Provide the [X, Y] coordinate of the cell's center where the given text is located.  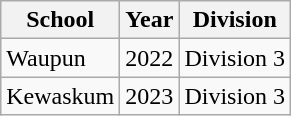
Waupun [60, 58]
School [60, 20]
2023 [150, 96]
2022 [150, 58]
Year [150, 20]
Kewaskum [60, 96]
Division [235, 20]
